Determine the (X, Y) coordinate at the center of the cell enclosing the given text.  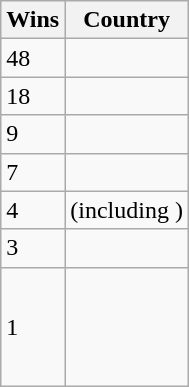
3 (33, 248)
(including ) (127, 210)
7 (33, 172)
Wins (33, 20)
Country (127, 20)
9 (33, 134)
1 (33, 326)
48 (33, 58)
18 (33, 96)
4 (33, 210)
